Pinpoint the cell where the given text exists, returning its (x, y) midpoint coordinate. 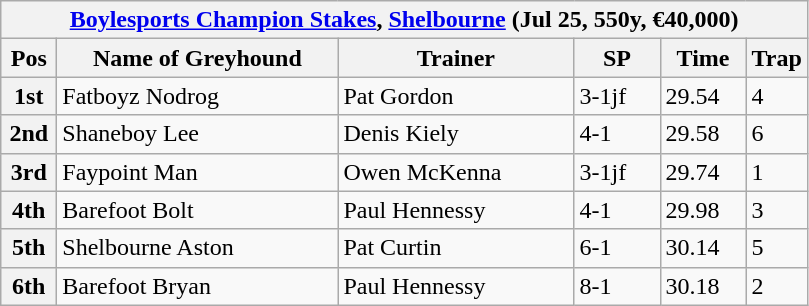
8-1 (617, 286)
Shelbourne Aston (198, 248)
Fatboyz Nodrog (198, 96)
4 (776, 96)
Barefoot Bolt (198, 210)
Denis Kiely (456, 134)
5th (29, 248)
29.74 (703, 172)
Time (703, 58)
Pat Gordon (456, 96)
29.98 (703, 210)
Faypoint Man (198, 172)
Name of Greyhound (198, 58)
Shaneboy Lee (198, 134)
Pos (29, 58)
2 (776, 286)
29.54 (703, 96)
1 (776, 172)
6-1 (617, 248)
6th (29, 286)
Pat Curtin (456, 248)
Trap (776, 58)
30.18 (703, 286)
3 (776, 210)
3rd (29, 172)
4th (29, 210)
30.14 (703, 248)
Barefoot Bryan (198, 286)
SP (617, 58)
1st (29, 96)
6 (776, 134)
Owen McKenna (456, 172)
Trainer (456, 58)
29.58 (703, 134)
Boylesports Champion Stakes, Shelbourne (Jul 25, 550y, €40,000) (404, 20)
5 (776, 248)
2nd (29, 134)
